Provide the [x, y] coordinate of the cell's center where the given text is located.  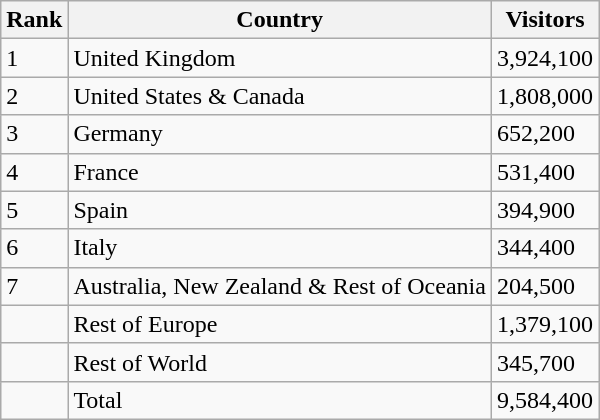
3 [34, 134]
204,500 [544, 286]
Rank [34, 20]
345,700 [544, 362]
652,200 [544, 134]
Germany [280, 134]
7 [34, 286]
1,808,000 [544, 96]
6 [34, 248]
United States & Canada [280, 96]
Rest of Europe [280, 324]
3,924,100 [544, 58]
531,400 [544, 172]
9,584,400 [544, 400]
4 [34, 172]
Visitors [544, 20]
5 [34, 210]
2 [34, 96]
1,379,100 [544, 324]
394,900 [544, 210]
Total [280, 400]
1 [34, 58]
Italy [280, 248]
Country [280, 20]
Rest of World [280, 362]
France [280, 172]
344,400 [544, 248]
United Kingdom [280, 58]
Spain [280, 210]
Australia, New Zealand & Rest of Oceania [280, 286]
